For the text-containing cell, return its midpoint in [x, y] coordinate format. 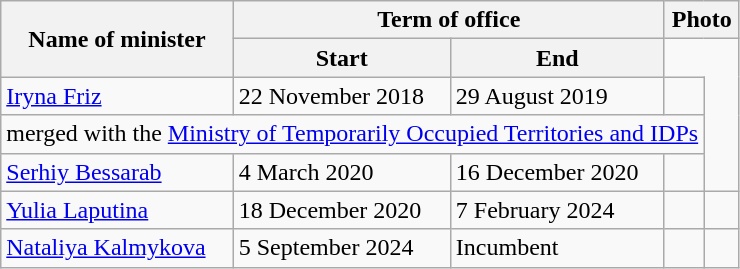
Name of minister [117, 39]
Incumbent [557, 248]
Yulia Laputina [117, 210]
End [557, 58]
5 September 2024 [342, 248]
merged with the Ministry of Temporarily Occupied Territories and IDPs [352, 134]
29 August 2019 [557, 96]
Term of office [448, 20]
Nataliya Kalmykova [117, 248]
22 November 2018 [342, 96]
Iryna Friz [117, 96]
18 December 2020 [342, 210]
Photo [702, 20]
16 December 2020 [557, 172]
Start [342, 58]
4 March 2020 [342, 172]
7 February 2024 [557, 210]
Serhiy Bessarab [117, 172]
